Pinpoint the cell where the given text exists, returning its (X, Y) midpoint coordinate. 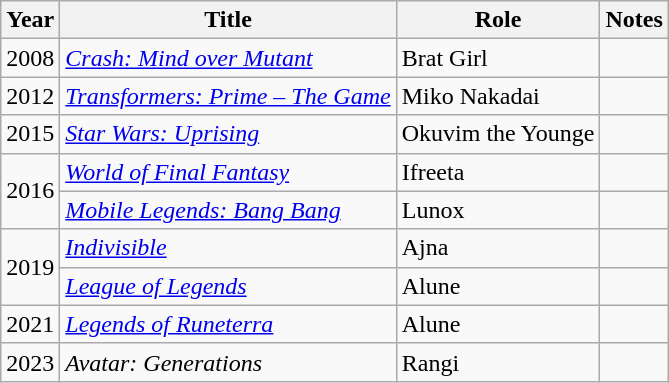
Okuvim the Younge (498, 134)
2021 (30, 324)
World of Final Fantasy (228, 172)
Year (30, 20)
Rangi (498, 362)
Brat Girl (498, 58)
Mobile Legends: Bang Bang (228, 210)
Star Wars: Uprising (228, 134)
2023 (30, 362)
2012 (30, 96)
Role (498, 20)
League of Legends (228, 286)
Crash: Mind over Mutant (228, 58)
Avatar: Generations (228, 362)
2008 (30, 58)
Indivisible (228, 248)
Notes (634, 20)
Legends of Runeterra (228, 324)
2016 (30, 191)
Lunox (498, 210)
Ajna (498, 248)
Miko Nakadai (498, 96)
2019 (30, 267)
Ifreeta (498, 172)
2015 (30, 134)
Transformers: Prime – The Game (228, 96)
Title (228, 20)
